Find where the given text appears and provide that cell's center as [X, Y] coordinate. 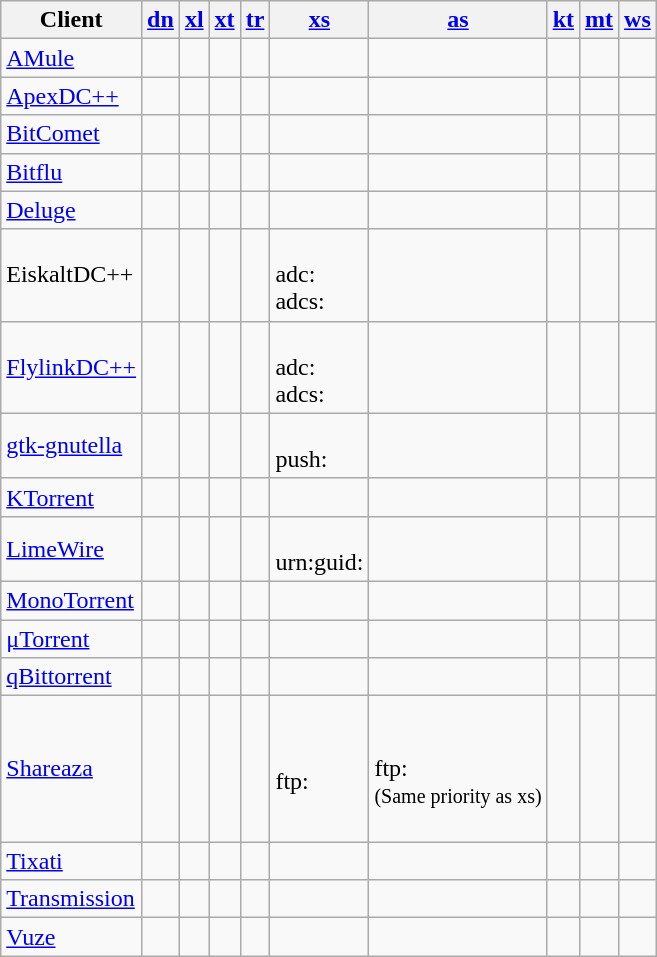
AMule [72, 58]
ApexDC++ [72, 96]
xt [224, 20]
kt [563, 20]
tr [255, 20]
mt [600, 20]
xl [194, 20]
MonoTorrent [72, 600]
Deluge [72, 210]
Transmission [72, 899]
BitComet [72, 134]
xs [320, 20]
as [458, 20]
LimeWire [72, 548]
dn [161, 20]
urn:guid: [320, 548]
gtk-gnutella [72, 446]
μTorrent [72, 639]
Client [72, 20]
Shareaza [72, 769]
Tixati [72, 861]
ws [638, 20]
KTorrent [72, 497]
ftp: [320, 769]
ftp: (Same priority as xs) [458, 769]
push: [320, 446]
EiskaltDC++ [72, 275]
qBittorrent [72, 677]
Bitflu [72, 172]
FlylinkDC++ [72, 367]
Vuze [72, 937]
